From the cell containing the given text, extract its center point as (X, Y) coordinate. 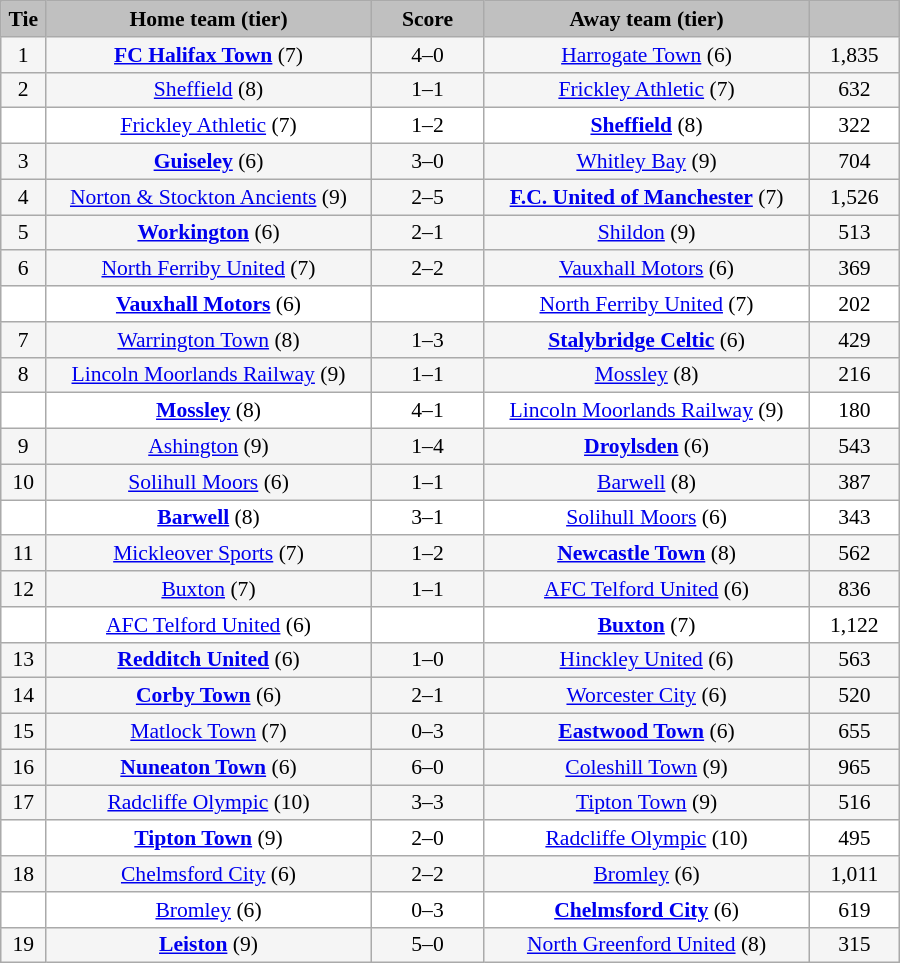
Workington (6) (209, 233)
2 (24, 90)
Shildon (9) (647, 233)
Newcastle Town (8) (647, 554)
Away team (tier) (647, 19)
1,122 (854, 625)
343 (854, 518)
3–3 (427, 803)
495 (854, 839)
5–0 (427, 945)
387 (854, 482)
563 (854, 660)
Worcester City (6) (647, 696)
965 (854, 767)
Leiston (9) (209, 945)
7 (24, 340)
Redditch United (6) (209, 660)
Guiseley (6) (209, 162)
704 (854, 162)
2–0 (427, 839)
Warrington Town (8) (209, 340)
Stalybridge Celtic (6) (647, 340)
Mickleover Sports (7) (209, 554)
13 (24, 660)
1,835 (854, 55)
16 (24, 767)
1 (24, 55)
3–0 (427, 162)
14 (24, 696)
Nuneaton Town (6) (209, 767)
Score (427, 19)
3 (24, 162)
5 (24, 233)
836 (854, 589)
15 (24, 732)
1,011 (854, 874)
180 (854, 411)
369 (854, 269)
Coleshill Town (9) (647, 767)
Droylsden (6) (647, 447)
543 (854, 447)
8 (24, 375)
F.C. United of Manchester (7) (647, 197)
520 (854, 696)
4 (24, 197)
Ashington (9) (209, 447)
315 (854, 945)
FC Halifax Town (7) (209, 55)
1–3 (427, 340)
3–1 (427, 518)
632 (854, 90)
619 (854, 910)
Hinckley United (6) (647, 660)
1–0 (427, 660)
17 (24, 803)
Tie (24, 19)
Eastwood Town (6) (647, 732)
Norton & Stockton Ancients (9) (209, 197)
429 (854, 340)
18 (24, 874)
Harrogate Town (6) (647, 55)
Whitley Bay (9) (647, 162)
9 (24, 447)
1,526 (854, 197)
1–4 (427, 447)
4–1 (427, 411)
North Greenford United (8) (647, 945)
6–0 (427, 767)
2–5 (427, 197)
12 (24, 589)
202 (854, 304)
516 (854, 803)
322 (854, 126)
Matlock Town (7) (209, 732)
10 (24, 482)
655 (854, 732)
19 (24, 945)
6 (24, 269)
4–0 (427, 55)
513 (854, 233)
562 (854, 554)
216 (854, 375)
Home team (tier) (209, 19)
11 (24, 554)
Corby Town (6) (209, 696)
